Return the (X, Y) coordinate for the center point of the cell that contains the specified text.  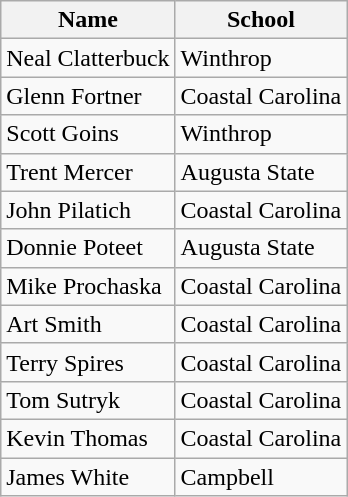
John Pilatich (88, 210)
Art Smith (88, 324)
James White (88, 477)
Scott Goins (88, 134)
Tom Sutryk (88, 400)
Campbell (261, 477)
Kevin Thomas (88, 438)
Terry Spires (88, 362)
Neal Clatterbuck (88, 58)
Trent Mercer (88, 172)
Donnie Poteet (88, 248)
School (261, 20)
Mike Prochaska (88, 286)
Name (88, 20)
Glenn Fortner (88, 96)
